Find where the given text appears and provide that cell's center as [x, y] coordinate. 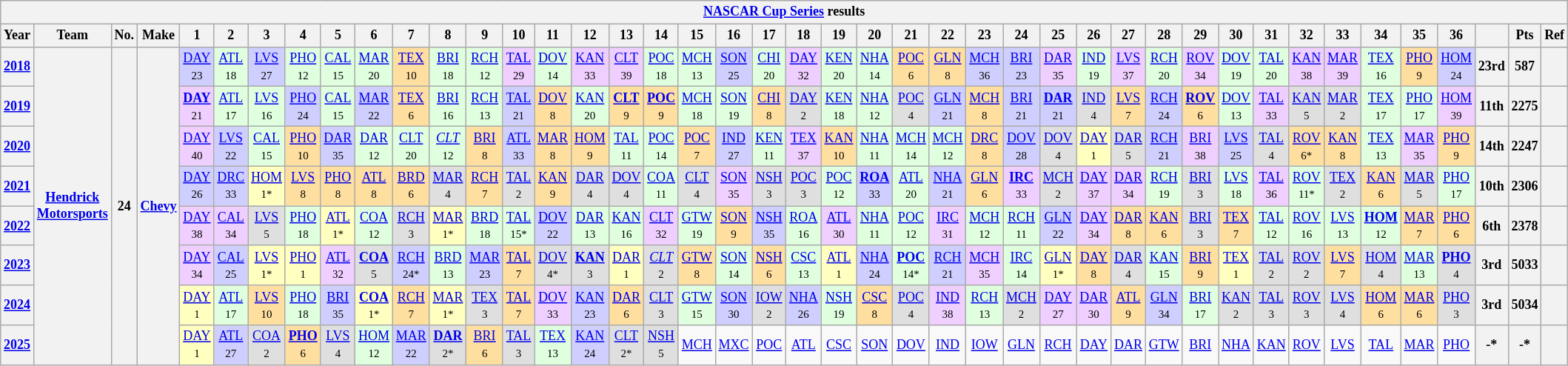
PHO8 [338, 186]
5033 [1525, 265]
BRI18 [448, 67]
LVS37 [1128, 67]
23 [985, 36]
IRC33 [1022, 186]
PHO [1457, 345]
MAR20 [375, 67]
COA1* [375, 305]
IND19 [1094, 67]
KAN38 [1307, 67]
COA2 [267, 345]
DRC8 [985, 146]
GLN1* [1058, 265]
GLN34 [1164, 305]
LVS27 [267, 67]
LVS8 [303, 186]
TEX3 [485, 305]
DAY32 [804, 67]
LVS16 [267, 107]
GTW19 [697, 226]
BRI8 [485, 146]
NHA26 [804, 305]
DAR34 [1128, 186]
ROV16 [1307, 226]
MCH35 [985, 265]
POC9 [662, 107]
15 [697, 36]
CSC [839, 345]
NSH6 [769, 265]
MCH [697, 345]
IND [948, 345]
POC6 [911, 67]
GLN21 [948, 107]
CLT2* [626, 345]
IRC31 [948, 226]
IRC14 [1022, 265]
HOM1* [267, 186]
587 [1525, 67]
RCH [1058, 345]
DAR2* [448, 345]
22 [948, 36]
PHO12 [303, 67]
DOV8 [553, 107]
ROV2 [1307, 265]
TEX10 [411, 67]
4 [303, 36]
CLT39 [626, 67]
KAN15 [1164, 265]
BRD6 [411, 186]
LVS13 [1343, 226]
34 [1381, 36]
IND38 [948, 305]
CLT3 [662, 305]
11 [553, 36]
2020 [18, 146]
KAN5 [1307, 107]
CSC8 [875, 305]
2306 [1525, 186]
CAL25 [231, 265]
ROV6 [1201, 107]
TAL11 [626, 146]
DAY [1094, 345]
DAR5 [1128, 146]
14 [662, 36]
14th [1491, 146]
27 [1128, 36]
NHA24 [875, 265]
Ref [1555, 36]
GTW15 [697, 305]
RCH3 [411, 226]
HOM9 [589, 146]
DAR30 [1094, 305]
ATL [804, 345]
NHA21 [948, 186]
DAR6 [626, 305]
NHA14 [875, 67]
DAR13 [589, 226]
NHA12 [875, 107]
MAR5 [1419, 186]
6th [1491, 226]
HOM39 [1457, 107]
ATL1 [839, 265]
CSC13 [804, 265]
DOV [911, 345]
LVS [1343, 345]
CLT4 [697, 186]
TAL20 [1271, 67]
TAL [1381, 345]
TAL12 [1271, 226]
HOM24 [1457, 67]
DAY26 [197, 186]
GLN22 [1058, 226]
COA5 [375, 265]
RCH11 [1022, 226]
Hendrick Motorsports [73, 206]
ROV [1307, 345]
IOW2 [769, 305]
BRI17 [1201, 305]
BRI23 [1022, 67]
16 [734, 36]
ATL32 [338, 265]
CLT12 [448, 146]
NHA [1236, 345]
MAR [1419, 345]
ATL9 [1128, 305]
2023 [18, 265]
TAL4 [1271, 146]
BRI [1201, 345]
CLT32 [662, 226]
2378 [1525, 226]
RCH24* [411, 265]
KAN10 [839, 146]
13 [626, 36]
IND4 [1094, 107]
7 [411, 36]
2021 [18, 186]
TEX7 [1236, 226]
DAR8 [1128, 226]
KEN20 [839, 67]
MAR6 [1419, 305]
MAR23 [485, 265]
MCH18 [697, 107]
8 [448, 36]
LVS5 [267, 226]
SON14 [734, 265]
PHO24 [303, 107]
SON30 [734, 305]
HOM4 [1381, 265]
BRI6 [485, 345]
DOV33 [553, 305]
Make [158, 36]
KAN24 [589, 345]
LVS10 [267, 305]
Pts [1525, 36]
DOV13 [1236, 107]
ROV6* [1307, 146]
DRC33 [231, 186]
PHO4 [1457, 265]
TAL36 [1271, 186]
23rd [1491, 67]
BRI9 [1201, 265]
BRD13 [448, 265]
MAR35 [1419, 146]
DAY23 [197, 67]
SON35 [734, 186]
DAY21 [197, 107]
POC [769, 345]
SON25 [734, 67]
NASCAR Cup Series results [785, 12]
POC18 [662, 67]
TEX6 [411, 107]
POC14* [911, 265]
BRI16 [448, 107]
ROV34 [1201, 67]
28 [1164, 36]
25 [1058, 36]
12 [589, 36]
TAL29 [518, 67]
ATL8 [375, 186]
RCH24 [1164, 107]
5 [338, 36]
DOV22 [553, 226]
TEX1 [1236, 265]
MAR7 [1419, 226]
KAN33 [589, 67]
30 [1236, 36]
No. [124, 36]
TAL21 [518, 107]
DAY40 [197, 146]
36 [1457, 36]
BRI21 [1022, 107]
KEN11 [769, 146]
ROA33 [875, 186]
KAN20 [589, 107]
MAR13 [1419, 265]
NSH3 [769, 186]
BRI38 [1201, 146]
LVS25 [1236, 146]
10 [518, 36]
29 [1201, 36]
KAN23 [589, 305]
POC7 [697, 146]
IOW [985, 345]
11th [1491, 107]
TEX2 [1343, 186]
DAY8 [1094, 265]
TEX17 [1381, 107]
2024 [18, 305]
2022 [18, 226]
MAR8 [553, 146]
MCH8 [985, 107]
DAY2 [804, 107]
ATL33 [518, 146]
17 [769, 36]
20 [875, 36]
2025 [18, 345]
DOV14 [553, 67]
Year [18, 36]
RCH20 [1164, 67]
18 [804, 36]
3 [267, 36]
DOV19 [1236, 67]
6 [375, 36]
GLN8 [948, 67]
KAN [1271, 345]
DAR [1128, 345]
31 [1271, 36]
DOV4* [553, 265]
LVS22 [231, 146]
POC3 [804, 186]
MCH13 [697, 67]
NSH19 [839, 305]
DAR1 [626, 265]
RCH19 [1164, 186]
LVS18 [1236, 186]
ROV11* [1307, 186]
DAY27 [1058, 305]
IND27 [734, 146]
HOM6 [1381, 305]
SON19 [734, 107]
POC14 [662, 146]
SON9 [734, 226]
5034 [1525, 305]
32 [1307, 36]
KEN18 [839, 107]
CHI20 [769, 67]
DAR12 [375, 146]
COA12 [375, 226]
BRI35 [338, 305]
MCH36 [985, 67]
TEX37 [804, 146]
MXC [734, 345]
Team [73, 36]
CLT20 [411, 146]
GLN6 [985, 186]
MAR2 [1343, 107]
35 [1419, 36]
Chevy [158, 206]
TAL15* [518, 226]
PHO10 [303, 146]
26 [1094, 36]
DAY37 [1094, 186]
ROA16 [804, 226]
MAR4 [448, 186]
PHO1 [303, 265]
KAN3 [589, 265]
DOV28 [1022, 146]
2 [231, 36]
CHI8 [769, 107]
33 [1343, 36]
21 [911, 36]
CAL34 [231, 226]
KAN8 [1343, 146]
2018 [18, 67]
ATL18 [231, 67]
KAN9 [553, 186]
NSH35 [769, 226]
BRD18 [485, 226]
DAY38 [197, 226]
KAN2 [1236, 305]
MAR39 [1343, 67]
DAR21 [1058, 107]
SON [875, 345]
RCH12 [485, 67]
GTW [1164, 345]
1 [197, 36]
ATL20 [911, 186]
10th [1491, 186]
CLT2 [662, 265]
9 [485, 36]
KAN16 [626, 226]
ATL27 [231, 345]
LVS1* [267, 265]
GLN [1022, 345]
2247 [1525, 146]
ROV3 [1307, 305]
2019 [18, 107]
19 [839, 36]
TEX16 [1381, 67]
2275 [1525, 107]
PHO3 [1457, 305]
ATL1* [338, 226]
TAL33 [1271, 107]
ATL30 [839, 226]
NSH5 [662, 345]
CLT9 [626, 107]
MCH14 [911, 146]
GTW8 [697, 265]
COA11 [662, 186]
